Capture the cell that displays the provided text and extract its (x, y) central coordinate. 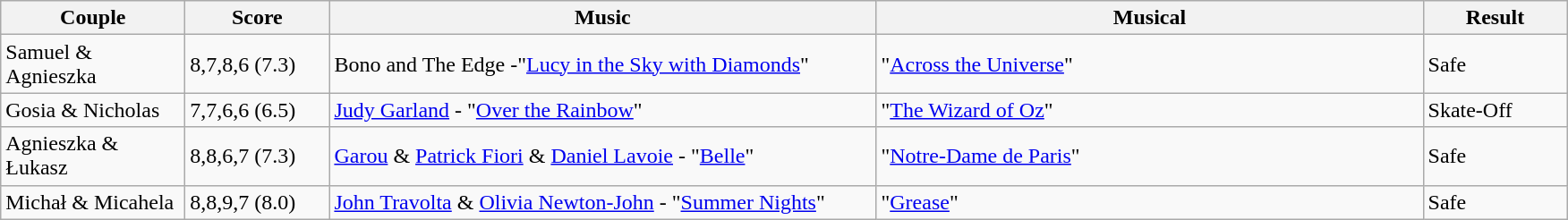
Score (258, 18)
Couple (93, 18)
8,8,6,7 (7.3) (258, 156)
"Across the Universe" (1149, 64)
"Notre-Dame de Paris" (1149, 156)
"The Wizard of Oz" (1149, 110)
Music (603, 18)
Skate-Off (1495, 110)
8,8,9,7 (8.0) (258, 202)
Samuel & Agnieszka (93, 64)
8,7,8,6 (7.3) (258, 64)
Agnieszka & Łukasz (93, 156)
Musical (1149, 18)
Result (1495, 18)
Michał & Micahela (93, 202)
Gosia & Nicholas (93, 110)
"Grease" (1149, 202)
John Travolta & Olivia Newton-John - "Summer Nights" (603, 202)
Bono and The Edge -"Lucy in the Sky with Diamonds" (603, 64)
Judy Garland - "Over the Rainbow" (603, 110)
7,7,6,6 (6.5) (258, 110)
Garou & Patrick Fiori & Daniel Lavoie - "Belle" (603, 156)
